Extract the [x, y] coordinate from the center of the cell holding the provided text.  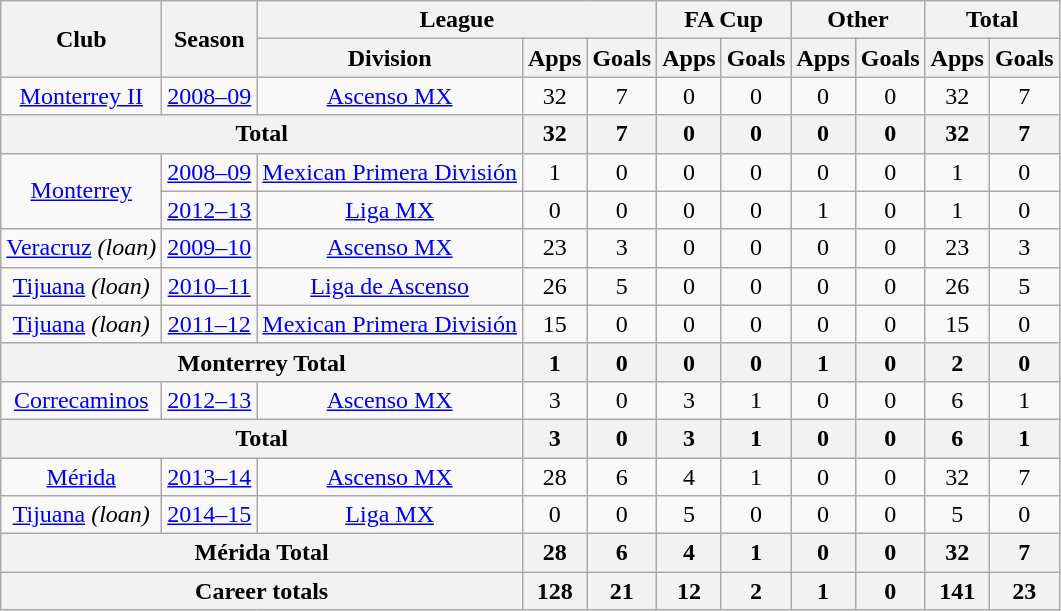
Monterrey Total [262, 362]
Mérida Total [262, 553]
Other [858, 20]
Career totals [262, 591]
League [457, 20]
2014–15 [210, 515]
Veracruz (loan) [82, 248]
Season [210, 39]
Monterrey II [82, 96]
Division [390, 58]
Club [82, 39]
2013–14 [210, 477]
128 [554, 591]
2009–10 [210, 248]
Liga de Ascenso [390, 286]
2011–12 [210, 324]
21 [622, 591]
Correcaminos [82, 400]
Mérida [82, 477]
2010–11 [210, 286]
Monterrey [82, 191]
141 [957, 591]
FA Cup [724, 20]
12 [689, 591]
